Locate the cell with the specified text and output its [X, Y] center coordinate. 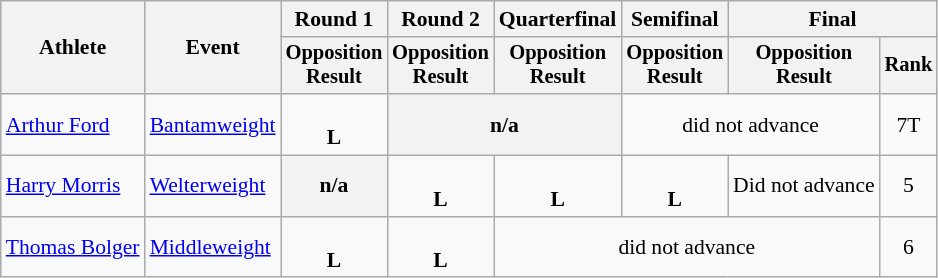
Rank [909, 66]
Quarterfinal [558, 19]
Thomas Bolger [73, 248]
Harry Morris [73, 186]
Round 1 [334, 19]
Middleweight [213, 248]
Event [213, 48]
5 [909, 186]
Round 2 [440, 19]
Final [832, 19]
7T [909, 124]
6 [909, 248]
Semifinal [674, 19]
Welterweight [213, 186]
Did not advance [804, 186]
Athlete [73, 48]
Bantamweight [213, 124]
Arthur Ford [73, 124]
